Detect which cell encompasses the target text, then output its [x, y] center coordinate. 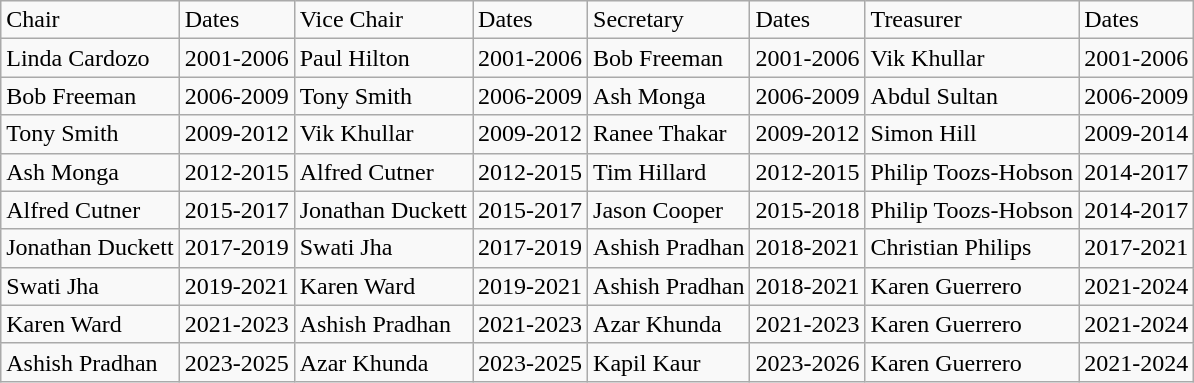
2017-2021 [1136, 248]
Treasurer [972, 20]
2009-2014 [1136, 134]
Vice Chair [383, 20]
Kapil Kaur [669, 362]
Chair [90, 20]
Simon Hill [972, 134]
Abdul Sultan [972, 96]
2023-2026 [808, 362]
Linda Cardozo [90, 58]
Paul Hilton [383, 58]
Christian Philips [972, 248]
Tim Hillard [669, 172]
2015-2018 [808, 210]
Jason Cooper [669, 210]
Secretary [669, 20]
Ranee Thakar [669, 134]
